Locate the cell with the specified text and output its [X, Y] center coordinate. 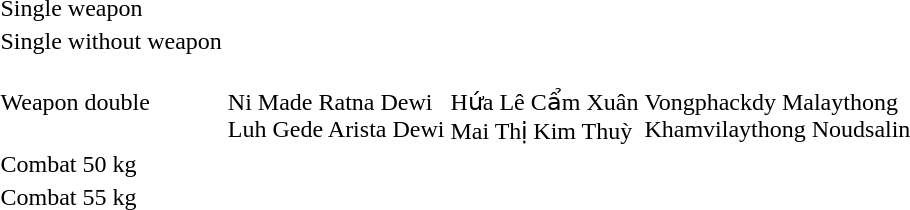
Ni Made Ratna DewiLuh Gede Arista Dewi [336, 102]
Hứa Lê Cẩm XuânMai Thị Kim Thuỳ [544, 102]
